Extract the [X, Y] coordinate from the center of the cell holding the provided text.  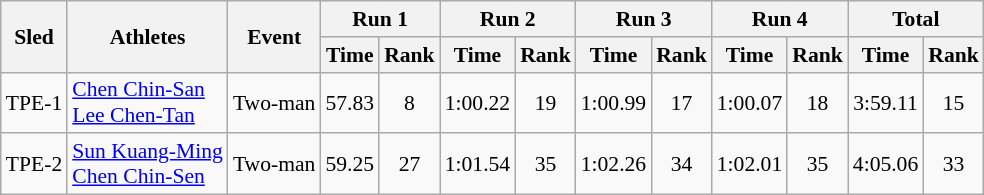
Run 4 [780, 19]
27 [410, 164]
34 [682, 164]
19 [546, 102]
Chen Chin-SanLee Chen-Tan [148, 102]
33 [954, 164]
1:00.22 [478, 102]
1:00.99 [614, 102]
59.25 [350, 164]
1:02.26 [614, 164]
1:02.01 [750, 164]
Total [916, 19]
Sun Kuang-MingChen Chin-Sen [148, 164]
1:01.54 [478, 164]
Run 2 [508, 19]
17 [682, 102]
8 [410, 102]
18 [818, 102]
TPE-2 [34, 164]
57.83 [350, 102]
Athletes [148, 36]
3:59.11 [886, 102]
Event [274, 36]
Run 1 [380, 19]
Sled [34, 36]
15 [954, 102]
TPE-1 [34, 102]
1:00.07 [750, 102]
Run 3 [644, 19]
4:05.06 [886, 164]
